Search for the cell housing the specified text and yield its (X, Y) center coordinate. 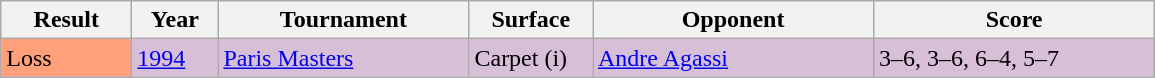
Carpet (i) (531, 58)
Andre Agassi (732, 58)
Opponent (732, 20)
Tournament (344, 20)
Surface (531, 20)
3–6, 3–6, 6–4, 5–7 (1014, 58)
1994 (175, 58)
Result (66, 20)
Score (1014, 20)
Year (175, 20)
Paris Masters (344, 58)
Loss (66, 58)
